From the cell containing the given text, extract its center point as (X, Y) coordinate. 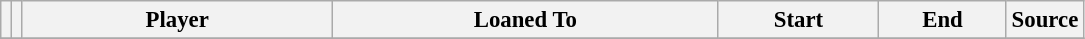
End (943, 20)
Source (1044, 20)
Start (798, 20)
Loaned To (526, 20)
Player (178, 20)
